Search for the cell housing the specified text and yield its [x, y] center coordinate. 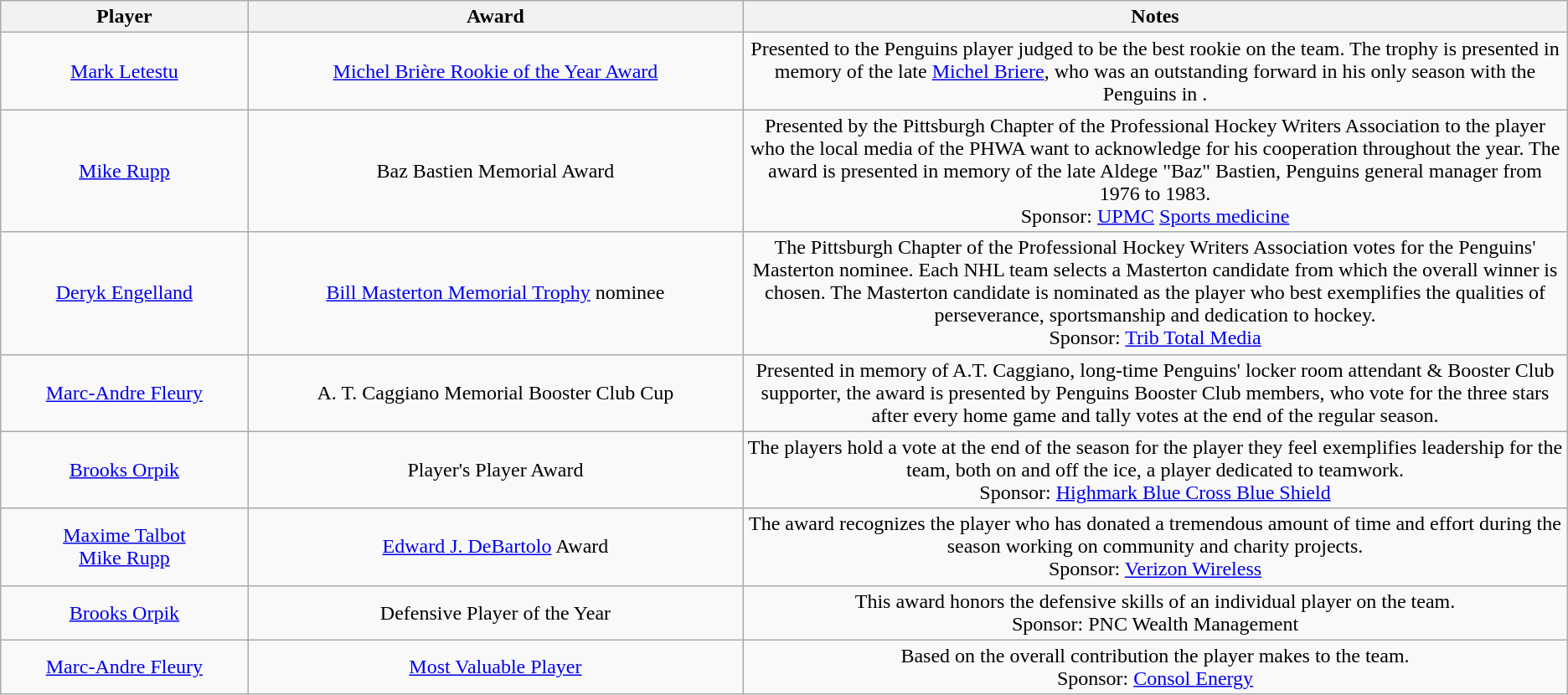
Most Valuable Player [496, 667]
Mike Rupp [124, 171]
Maxime TalbotMike Rupp [124, 547]
Deryk Engelland [124, 293]
Mark Letestu [124, 71]
Baz Bastien Memorial Award [496, 171]
This award honors the defensive skills of an individual player on the team. Sponsor: PNC Wealth Management [1155, 613]
Player [124, 17]
Michel Brière Rookie of the Year Award [496, 71]
A. T. Caggiano Memorial Booster Club Cup [496, 393]
Notes [1155, 17]
Player's Player Award [496, 470]
Bill Masterton Memorial Trophy nominee [496, 293]
Award [496, 17]
Based on the overall contribution the player makes to the team. Sponsor: Consol Energy [1155, 667]
Defensive Player of the Year [496, 613]
Edward J. DeBartolo Award [496, 547]
